Detect which cell encompasses the target text, then output its [x, y] center coordinate. 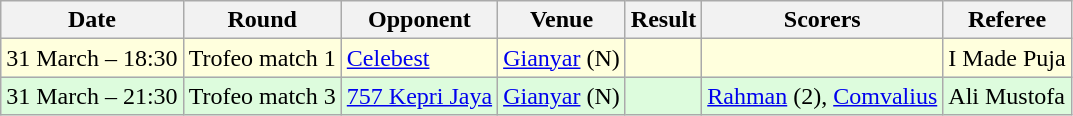
Celebest [419, 58]
Round [262, 20]
Rahman (2), Comvalius [822, 96]
Opponent [419, 20]
Result [663, 20]
Date [92, 20]
Scorers [822, 20]
Venue [562, 20]
31 March – 18:30 [92, 58]
Trofeo match 3 [262, 96]
31 March – 21:30 [92, 96]
Ali Mustofa [1007, 96]
Referee [1007, 20]
757 Kepri Jaya [419, 96]
Trofeo match 1 [262, 58]
I Made Puja [1007, 58]
